Scan for the cell matching the given text and deliver its [x, y] coordinate at center. 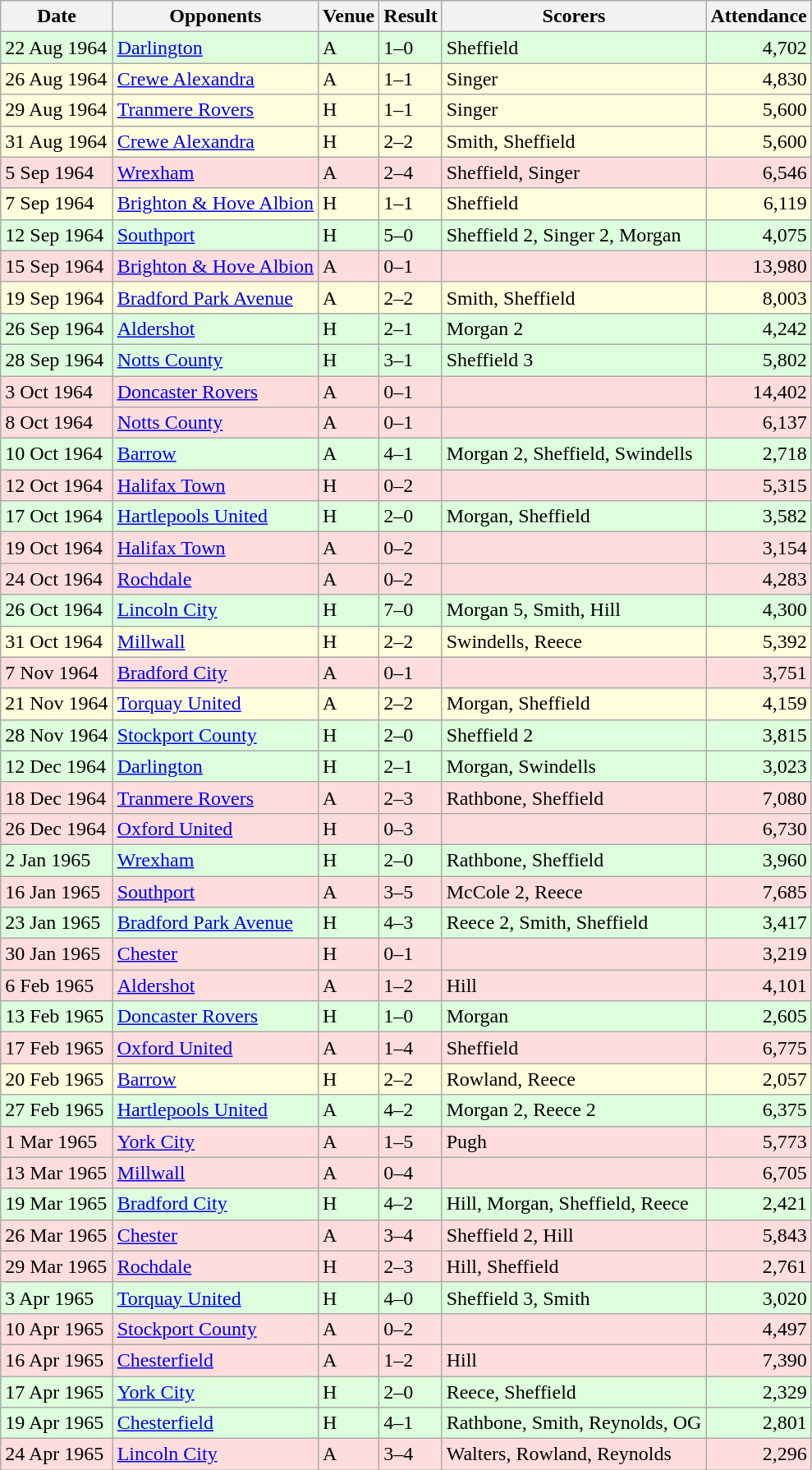
22 Aug 1964 [57, 48]
6,775 [759, 1048]
29 Aug 1964 [57, 110]
4,300 [759, 610]
2,761 [759, 1266]
15 Sep 1964 [57, 266]
3–5 [411, 891]
Opponents [215, 16]
3,960 [759, 860]
20 Feb 1965 [57, 1079]
Attendance [759, 16]
12 Oct 1964 [57, 485]
4,830 [759, 79]
28 Nov 1964 [57, 735]
24 Apr 1965 [57, 1454]
6,705 [759, 1173]
28 Sep 1964 [57, 360]
21 Nov 1964 [57, 704]
1–4 [411, 1048]
3,582 [759, 517]
7,685 [759, 891]
Scorers [574, 16]
10 Apr 1965 [57, 1329]
29 Mar 1965 [57, 1266]
4,101 [759, 985]
3–1 [411, 360]
Morgan 2 [574, 328]
3,751 [759, 673]
Rowland, Reece [574, 1079]
4,159 [759, 704]
10 Oct 1964 [57, 454]
19 Mar 1965 [57, 1204]
Sheffield 2 [574, 735]
Sheffield 3 [574, 360]
Rathbone, Smith, Reynolds, OG [574, 1423]
6 Feb 1965 [57, 985]
3,417 [759, 923]
4,242 [759, 328]
Morgan 5, Smith, Hill [574, 610]
6,546 [759, 172]
7–0 [411, 610]
24 Oct 1964 [57, 579]
3 Apr 1965 [57, 1298]
19 Apr 1965 [57, 1423]
13,980 [759, 266]
31 Oct 1964 [57, 641]
26 Dec 1964 [57, 829]
30 Jan 1965 [57, 954]
26 Mar 1965 [57, 1235]
Swindells, Reece [574, 641]
3 Oct 1964 [57, 392]
12 Sep 1964 [57, 235]
5,315 [759, 485]
Morgan 2, Sheffield, Swindells [574, 454]
4–3 [411, 923]
7 Nov 1964 [57, 673]
4–0 [411, 1298]
Hill, Morgan, Sheffield, Reece [574, 1204]
5,802 [759, 360]
12 Dec 1964 [57, 766]
Walters, Rowland, Reynolds [574, 1454]
Morgan, Swindells [574, 766]
16 Apr 1965 [57, 1360]
Venue [349, 16]
Reece 2, Smith, Sheffield [574, 923]
8,003 [759, 297]
5–0 [411, 235]
26 Oct 1964 [57, 610]
2,718 [759, 454]
2–4 [411, 172]
4,283 [759, 579]
2,421 [759, 1204]
5,773 [759, 1142]
Sheffield 2, Hill [574, 1235]
2 Jan 1965 [57, 860]
2,801 [759, 1423]
3,020 [759, 1298]
3,023 [759, 766]
Date [57, 16]
Reece, Sheffield [574, 1392]
6,119 [759, 204]
2,329 [759, 1392]
17 Oct 1964 [57, 517]
Morgan 2, Reece 2 [574, 1110]
14,402 [759, 392]
2,605 [759, 1017]
0–3 [411, 829]
Sheffield 3, Smith [574, 1298]
Pugh [574, 1142]
7,390 [759, 1360]
6,375 [759, 1110]
5,843 [759, 1235]
2,057 [759, 1079]
5 Sep 1964 [57, 172]
3,219 [759, 954]
Morgan [574, 1017]
4,702 [759, 48]
1–5 [411, 1142]
17 Feb 1965 [57, 1048]
Result [411, 16]
1 Mar 1965 [57, 1142]
19 Oct 1964 [57, 548]
McCole 2, Reece [574, 891]
13 Feb 1965 [57, 1017]
17 Apr 1965 [57, 1392]
2,296 [759, 1454]
26 Aug 1964 [57, 79]
18 Dec 1964 [57, 797]
31 Aug 1964 [57, 141]
23 Jan 1965 [57, 923]
Hill, Sheffield [574, 1266]
3,815 [759, 735]
6,137 [759, 423]
Sheffield 2, Singer 2, Morgan [574, 235]
7 Sep 1964 [57, 204]
4,497 [759, 1329]
7,080 [759, 797]
27 Feb 1965 [57, 1110]
16 Jan 1965 [57, 891]
13 Mar 1965 [57, 1173]
5,392 [759, 641]
4,075 [759, 235]
19 Sep 1964 [57, 297]
0–4 [411, 1173]
3,154 [759, 548]
8 Oct 1964 [57, 423]
Sheffield, Singer [574, 172]
26 Sep 1964 [57, 328]
6,730 [759, 829]
